Pinpoint the cell where the given text exists, returning its [X, Y] midpoint coordinate. 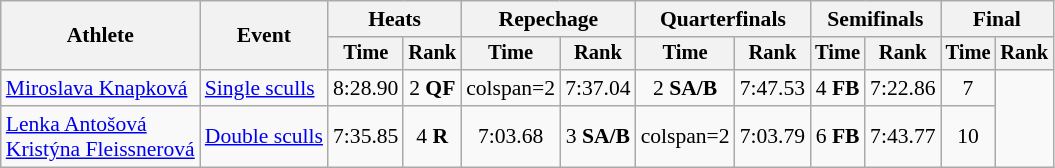
Miroslava Knapková [100, 88]
Final [997, 19]
4 R [432, 136]
7 [968, 88]
Quarterfinals [724, 19]
7:03.79 [772, 136]
Event [264, 36]
Double sculls [264, 136]
7:43.77 [902, 136]
Athlete [100, 36]
7:22.86 [902, 88]
3 SA/B [598, 136]
Heats [394, 19]
7:37.04 [598, 88]
Repechage [548, 19]
2 SA/B [686, 88]
7:03.68 [510, 136]
2 QF [432, 88]
8:28.90 [366, 88]
4 FB [838, 88]
Semifinals [875, 19]
10 [968, 136]
6 FB [838, 136]
Lenka AntošováKristýna Fleissnerová [100, 136]
7:35.85 [366, 136]
7:47.53 [772, 88]
Single sculls [264, 88]
